Return the (x, y) coordinate for the center point of the cell that contains the specified text.  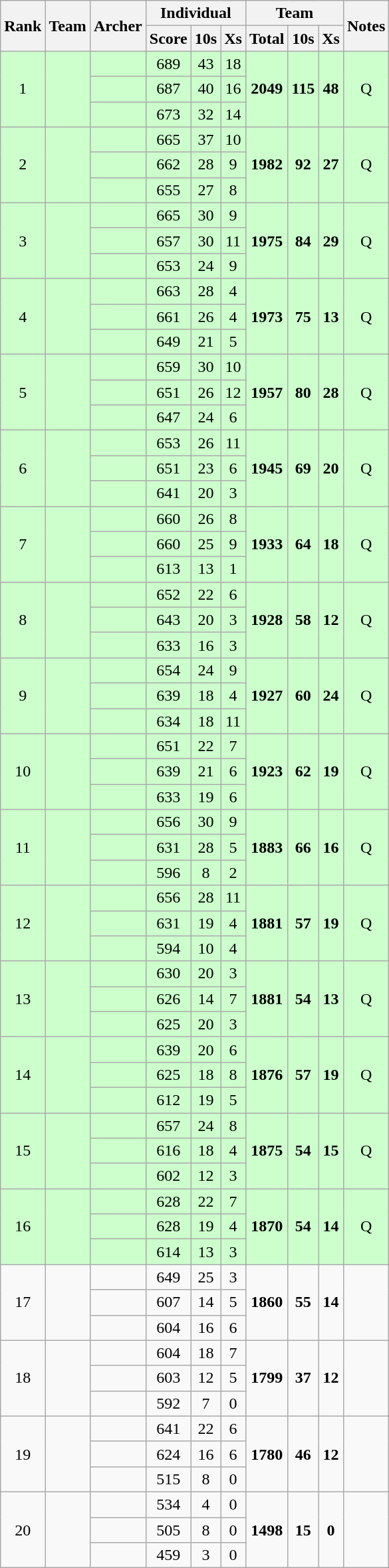
1973 (267, 316)
596 (168, 873)
534 (168, 1504)
654 (168, 670)
29 (331, 240)
616 (168, 1151)
643 (168, 620)
40 (205, 89)
69 (303, 468)
Rank (23, 26)
17 (23, 1302)
613 (168, 569)
505 (168, 1529)
80 (303, 392)
607 (168, 1302)
612 (168, 1100)
614 (168, 1252)
659 (168, 367)
663 (168, 291)
1923 (267, 772)
594 (168, 948)
673 (168, 114)
689 (168, 64)
1883 (267, 847)
1860 (267, 1302)
Score (168, 39)
43 (205, 64)
66 (303, 847)
1876 (267, 1075)
1982 (267, 165)
1780 (267, 1454)
1945 (267, 468)
115 (303, 89)
48 (331, 89)
515 (168, 1479)
23 (205, 468)
1927 (267, 695)
46 (303, 1454)
647 (168, 418)
84 (303, 240)
55 (303, 1302)
1498 (267, 1529)
32 (205, 114)
Total (267, 39)
1975 (267, 240)
1928 (267, 620)
592 (168, 1403)
662 (168, 165)
64 (303, 544)
602 (168, 1176)
Individual (195, 13)
603 (168, 1378)
1875 (267, 1151)
626 (168, 999)
652 (168, 594)
1799 (267, 1378)
1933 (267, 544)
630 (168, 974)
687 (168, 89)
634 (168, 721)
1870 (267, 1227)
661 (168, 317)
624 (168, 1454)
62 (303, 772)
1957 (267, 392)
58 (303, 620)
Archer (118, 26)
2049 (267, 89)
60 (303, 695)
92 (303, 165)
655 (168, 190)
75 (303, 316)
459 (168, 1555)
Notes (366, 26)
